Locate the cell with the specified text and output its [x, y] center coordinate. 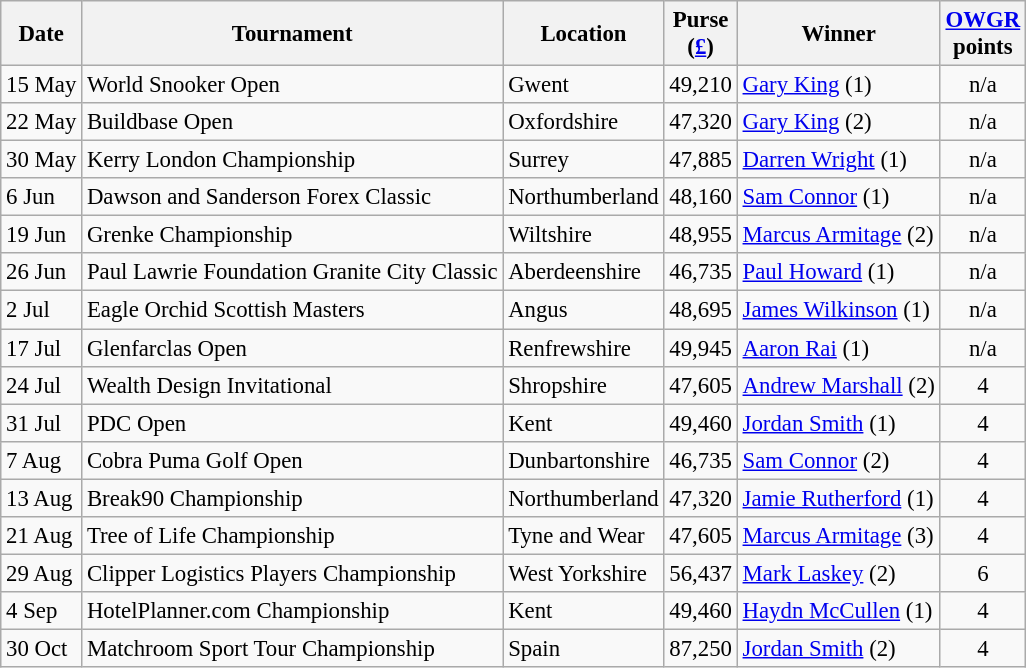
2 Jul [42, 310]
56,437 [700, 573]
Paul Howard (1) [838, 273]
6 Jun [42, 197]
Winner [838, 34]
Gary King (2) [838, 122]
OWGRpoints [982, 34]
Location [584, 34]
Sam Connor (1) [838, 197]
Tree of Life Championship [292, 536]
48,160 [700, 197]
Renfrewshire [584, 348]
Jordan Smith (2) [838, 648]
17 Jul [42, 348]
Andrew Marshall (2) [838, 385]
31 Jul [42, 423]
7 Aug [42, 460]
24 Jul [42, 385]
Gwent [584, 85]
Marcus Armitage (3) [838, 536]
Purse(£) [700, 34]
Mark Laskey (2) [838, 573]
4 Sep [42, 611]
Tyne and Wear [584, 536]
Clipper Logistics Players Championship [292, 573]
26 Jun [42, 273]
Wealth Design Invitational [292, 385]
Glenfarclas Open [292, 348]
Grenke Championship [292, 235]
HotelPlanner.com Championship [292, 611]
Date [42, 34]
48,695 [700, 310]
Tournament [292, 34]
19 Jun [42, 235]
15 May [42, 85]
49,945 [700, 348]
30 May [42, 160]
Dawson and Sanderson Forex Classic [292, 197]
Break90 Championship [292, 498]
Aaron Rai (1) [838, 348]
Cobra Puma Golf Open [292, 460]
Eagle Orchid Scottish Masters [292, 310]
James Wilkinson (1) [838, 310]
Jordan Smith (1) [838, 423]
Sam Connor (2) [838, 460]
Kerry London Championship [292, 160]
Haydn McCullen (1) [838, 611]
6 [982, 573]
Wiltshire [584, 235]
Darren Wright (1) [838, 160]
87,250 [700, 648]
13 Aug [42, 498]
47,885 [700, 160]
Marcus Armitage (2) [838, 235]
22 May [42, 122]
30 Oct [42, 648]
Aberdeenshire [584, 273]
West Yorkshire [584, 573]
Paul Lawrie Foundation Granite City Classic [292, 273]
49,210 [700, 85]
Oxfordshire [584, 122]
World Snooker Open [292, 85]
Shropshire [584, 385]
21 Aug [42, 536]
Gary King (1) [838, 85]
Surrey [584, 160]
Jamie Rutherford (1) [838, 498]
Dunbartonshire [584, 460]
48,955 [700, 235]
Buildbase Open [292, 122]
29 Aug [42, 573]
PDC Open [292, 423]
Spain [584, 648]
Matchroom Sport Tour Championship [292, 648]
Angus [584, 310]
